Search for the cell housing the specified text and yield its (x, y) center coordinate. 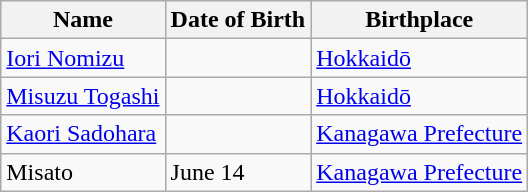
Birthplace (420, 20)
Date of Birth (238, 20)
June 14 (238, 172)
Misuzu Togashi (83, 96)
Name (83, 20)
Kaori Sadohara (83, 134)
Misato (83, 172)
Iori Nomizu (83, 58)
